Search for the cell housing the specified text and yield its (x, y) center coordinate. 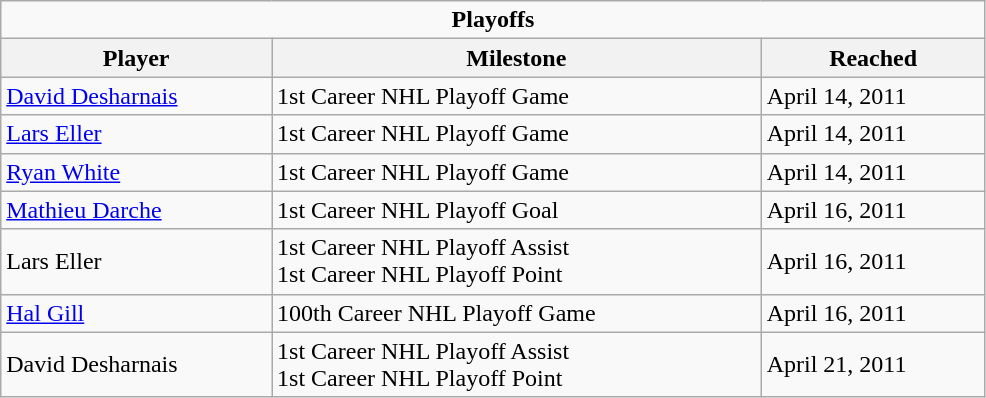
Milestone (517, 58)
Player (136, 58)
100th Career NHL Playoff Game (517, 313)
Reached (873, 58)
1st Career NHL Playoff Goal (517, 210)
Playoffs (493, 20)
April 21, 2011 (873, 364)
Mathieu Darche (136, 210)
Ryan White (136, 172)
Hal Gill (136, 313)
